Locate the cell with the specified text and output its [x, y] center coordinate. 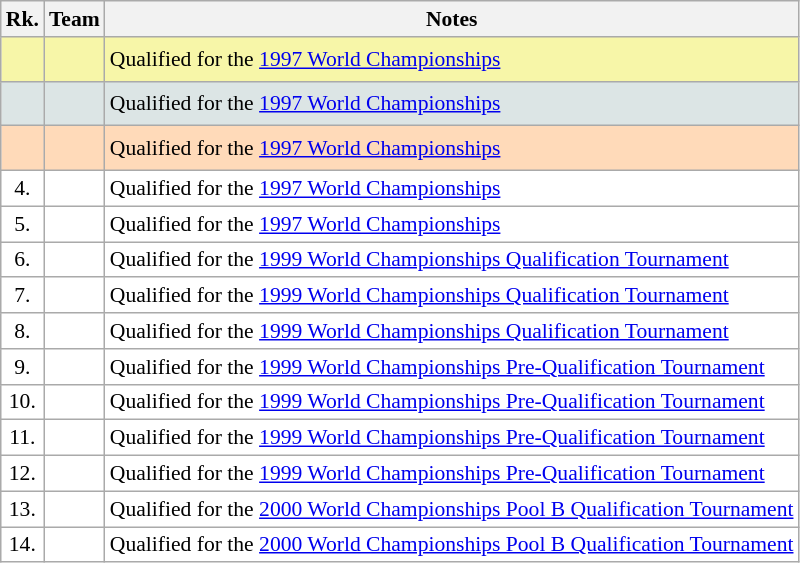
Rk. [22, 19]
Team [74, 19]
12. [22, 474]
8. [22, 331]
Notes [452, 19]
13. [22, 509]
14. [22, 545]
11. [22, 438]
10. [22, 402]
7. [22, 296]
5. [22, 224]
4. [22, 189]
6. [22, 260]
9. [22, 367]
